Find where the given text appears and provide that cell's center as (x, y) coordinate. 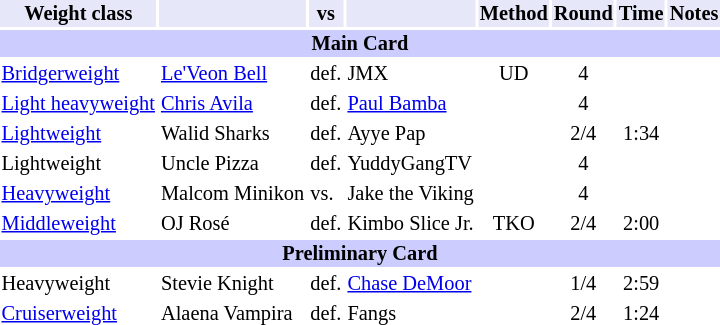
Weight class (78, 14)
Le'Veon Bell (232, 74)
TKO (514, 224)
Method (514, 14)
2:00 (641, 224)
UD (514, 74)
Round (583, 14)
1/4 (583, 284)
vs. (326, 194)
Walid Sharks (232, 134)
Middleweight (78, 224)
Notes (694, 14)
Kimbo Slice Jr. (410, 224)
Time (641, 14)
vs (326, 14)
1:34 (641, 134)
Chris Avila (232, 104)
Jake the Viking (410, 194)
Preliminary Card (360, 254)
Main Card (360, 44)
Paul Bamba (410, 104)
Malcom Minikon (232, 194)
OJ Rosé (232, 224)
YuddyGangTV (410, 164)
Light heavyweight (78, 104)
Ayye Pap (410, 134)
Bridgerweight (78, 74)
Stevie Knight (232, 284)
2:59 (641, 284)
Chase DeMoor (410, 284)
Uncle Pizza (232, 164)
JMX (410, 74)
